Determine the [X, Y] coordinate at the center of the cell enclosing the given text.  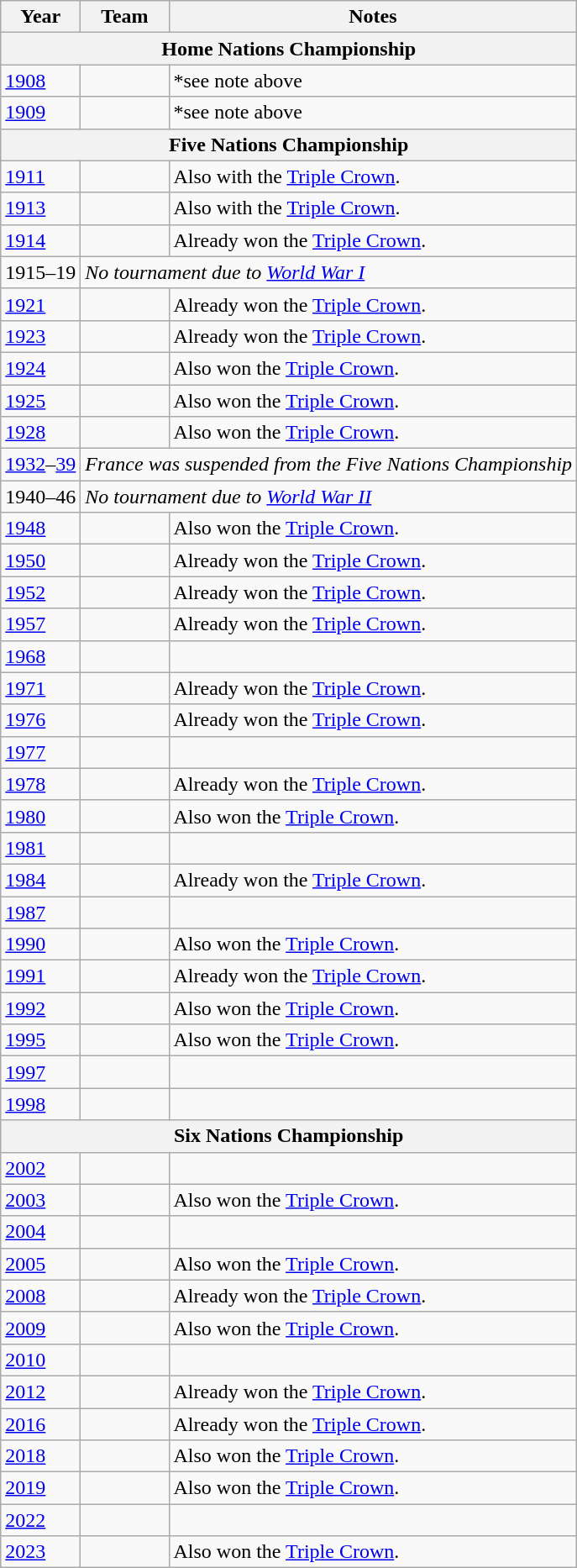
2016 [40, 1424]
1980 [40, 816]
France was suspended from the Five Nations Championship [329, 465]
1924 [40, 368]
1915–19 [40, 272]
1914 [40, 240]
2019 [40, 1488]
1984 [40, 880]
1981 [40, 848]
2018 [40, 1456]
2022 [40, 1520]
1948 [40, 529]
1957 [40, 624]
1911 [40, 176]
1950 [40, 560]
1923 [40, 336]
1990 [40, 944]
1940–46 [40, 497]
2012 [40, 1392]
1932–39 [40, 465]
1968 [40, 656]
2004 [40, 1232]
1977 [40, 752]
2003 [40, 1200]
1908 [40, 81]
No tournament due to World War I [329, 272]
1925 [40, 401]
1992 [40, 1008]
1952 [40, 592]
1971 [40, 688]
2002 [40, 1168]
Home Nations Championship [289, 49]
1991 [40, 976]
2008 [40, 1296]
1921 [40, 304]
1987 [40, 912]
1995 [40, 1040]
Five Nations Championship [289, 145]
2010 [40, 1360]
Six Nations Championship [289, 1136]
1976 [40, 720]
1928 [40, 433]
1998 [40, 1104]
1997 [40, 1072]
Year [40, 17]
Notes [373, 17]
1909 [40, 113]
1978 [40, 784]
1913 [40, 208]
Team [124, 17]
2023 [40, 1552]
No tournament due to World War II [329, 497]
2005 [40, 1264]
2009 [40, 1328]
